Return (x, y) of the center of cell containing provided text 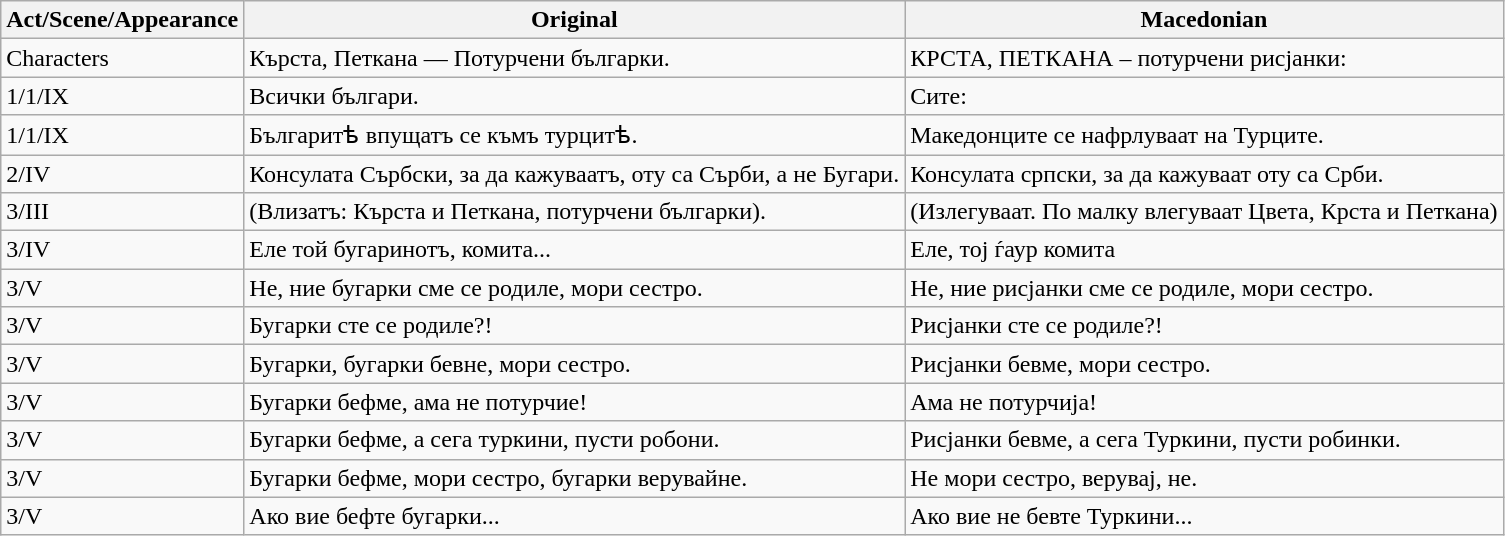
Бугарки, бугарки бевне, мори сестро. (574, 364)
Не, ние рисјанки сме се родиле, мори сестро. (1204, 288)
Ама не потурчија! (1204, 402)
3/III (122, 212)
Characters (122, 58)
3/IV (122, 250)
Не, ние бугарки сме се родиле, мори сестро. (574, 288)
Консулата Сърбски, за да кажуваатъ, оту са Сърби, а не Бугари. (574, 173)
Act/Scene/Appearance (122, 20)
Рисјанки сте се родиле?! (1204, 326)
Ако вие не бевте Туркини... (1204, 516)
Original (574, 20)
Еле, тој ѓаур комита (1204, 250)
Кърста, Петкана — Потурчени българки. (574, 58)
Всички българи. (574, 96)
Македонците се нафрлуваат на Турците. (1204, 135)
Рисјанки бевме, а сега Туркини, пусти робинки. (1204, 440)
Бугарки бефме, ама не потурчие! (574, 402)
(Влизатъ: Кърста и Петкана, потурчени българки). (574, 212)
2/IV (122, 173)
Консулата српски, за да кажуваат оту са Срби. (1204, 173)
(Излегуваат. По малку влегуваат Цвета, Крста и Петкана) (1204, 212)
Бугарки сте се родиле?! (574, 326)
Бугарки бефме, а сега туркини, пусти робони. (574, 440)
Рисјанки бевме, мори сестро. (1204, 364)
Не мори сестро, верувај, не. (1204, 478)
Еле той бугаринотъ, комита... (574, 250)
КРСТА, ПЕТКАНА – потурчени рисјанки: (1204, 58)
Българитѣ впущатъ се къмъ турцитѣ. (574, 135)
Ако вие бефте бугарки... (574, 516)
Macedonian (1204, 20)
Сите: (1204, 96)
Бугарки бефме, мори сестро, бугарки верувайне. (574, 478)
